From the cell containing the given text, extract its center point as [x, y] coordinate. 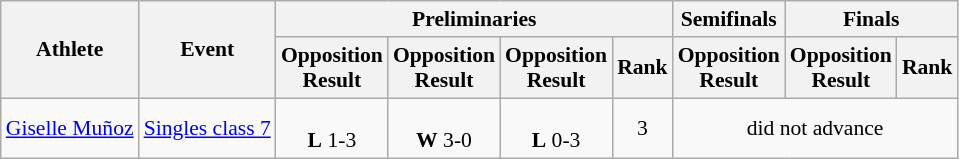
Singles class 7 [208, 128]
Giselle Muñoz [70, 128]
Event [208, 50]
Preliminaries [474, 19]
Semifinals [729, 19]
Finals [872, 19]
W 3-0 [444, 128]
L 1-3 [332, 128]
3 [642, 128]
L 0-3 [556, 128]
did not advance [816, 128]
Athlete [70, 50]
